Extract the (x, y) coordinate from the center of the cell holding the provided text.  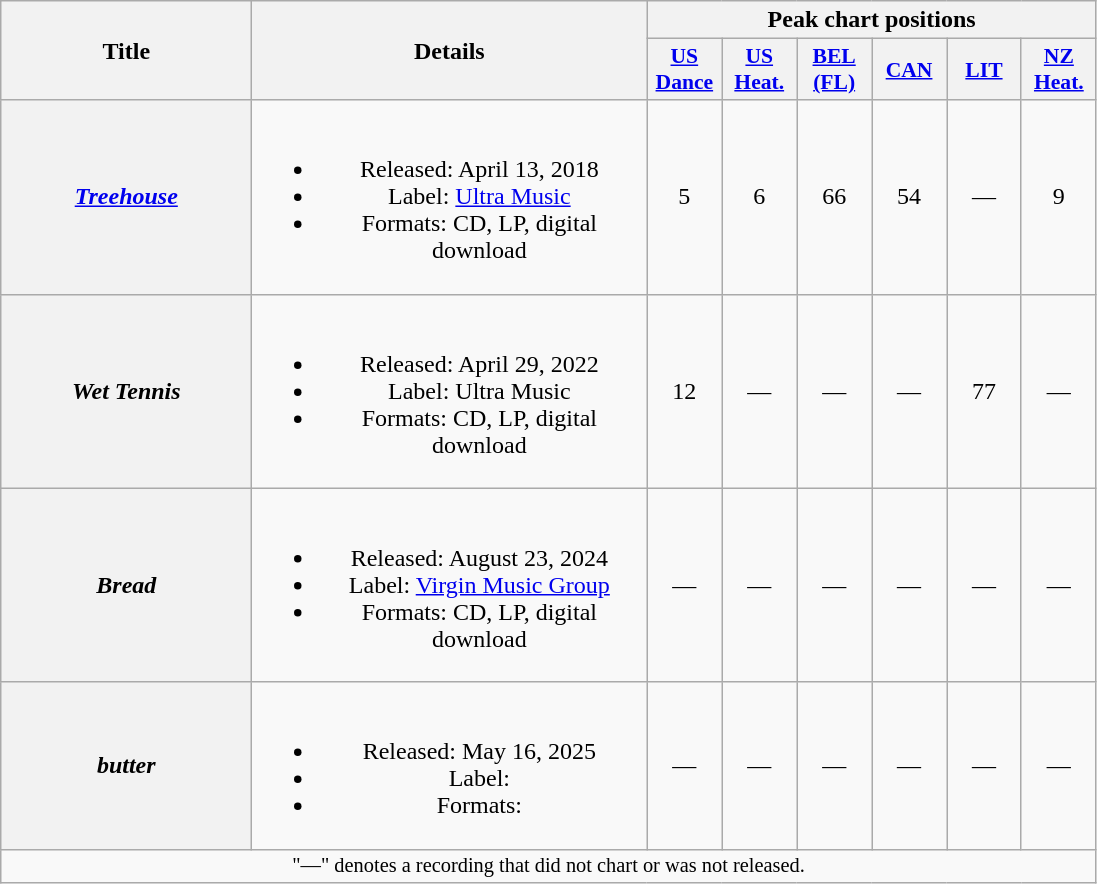
NZHeat. (1058, 70)
66 (834, 197)
"—" denotes a recording that did not chart or was not released. (549, 866)
Released: April 13, 2018Label: Ultra MusicFormats: CD, LP, digital download (450, 197)
Details (450, 50)
USHeat. (760, 70)
12 (684, 391)
Treehouse (126, 197)
USDance (684, 70)
LIT (984, 70)
Released: April 29, 2022Label: Ultra MusicFormats: CD, LP, digital download (450, 391)
CAN (910, 70)
Bread (126, 585)
5 (684, 197)
Peak chart positions (872, 20)
butter (126, 766)
77 (984, 391)
Title (126, 50)
BEL(FL) (834, 70)
6 (760, 197)
54 (910, 197)
Released: May 16, 2025Label:Formats: (450, 766)
Released: August 23, 2024Label: Virgin Music GroupFormats: CD, LP, digital download (450, 585)
Wet Tennis (126, 391)
9 (1058, 197)
